Scan for the cell matching the given text and deliver its (x, y) coordinate at center. 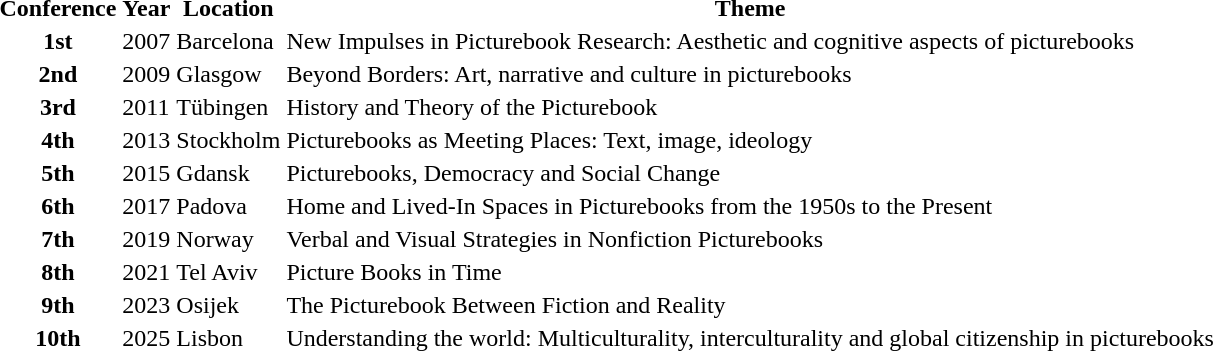
Stockholm (228, 140)
2011 (146, 107)
2021 (146, 272)
2007 (146, 41)
Osijek (228, 305)
2013 (146, 140)
2015 (146, 173)
Tübingen (228, 107)
Gdansk (228, 173)
Tel Aviv (228, 272)
Barcelona (228, 41)
2023 (146, 305)
2019 (146, 239)
Padova (228, 206)
2009 (146, 74)
Norway (228, 239)
2017 (146, 206)
Glasgow (228, 74)
